For the text-containing cell, return its midpoint in [X, Y] coordinate format. 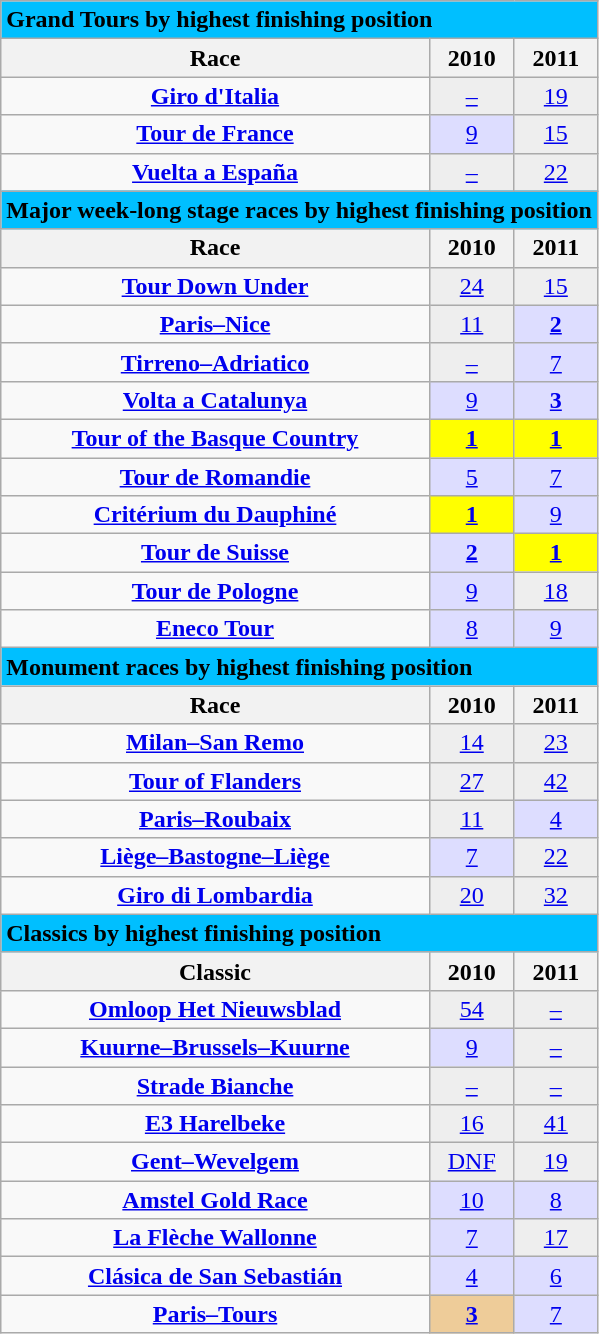
54 [472, 1009]
Tirreno–Adriatico [216, 362]
Milan–San Remo [216, 743]
Paris–Tours [216, 1314]
Classics by highest finishing position [300, 933]
Tour de Suisse [216, 553]
Major week-long stage races by highest finishing position [300, 210]
Giro di Lombardia [216, 895]
6 [556, 1276]
Volta a Catalunya [216, 400]
Omloop Het Nieuwsblad [216, 1009]
Liège–Bastogne–Liège [216, 857]
42 [556, 781]
Grand Tours by highest finishing position [300, 20]
E3 Harelbeke [216, 1124]
5 [472, 477]
Gent–Wevelgem [216, 1162]
Tour de Romandie [216, 477]
Tour de Pologne [216, 591]
Clásica de San Sebastián [216, 1276]
Kuurne–Brussels–Kuurne [216, 1047]
24 [472, 286]
Critérium du Dauphiné [216, 515]
Amstel Gold Race [216, 1200]
20 [472, 895]
27 [472, 781]
17 [556, 1238]
La Flèche Wallonne [216, 1238]
32 [556, 895]
18 [556, 591]
Tour of the Basque Country [216, 438]
10 [472, 1200]
Tour of Flanders [216, 781]
Vuelta a España [216, 172]
14 [472, 743]
16 [472, 1124]
41 [556, 1124]
Strade Bianche [216, 1085]
Monument races by highest finishing position [300, 667]
DNF [472, 1162]
Classic [216, 971]
Eneco Tour [216, 629]
Paris–Nice [216, 324]
23 [556, 743]
Tour de France [216, 134]
Tour Down Under [216, 286]
Paris–Roubaix [216, 819]
Giro d'Italia [216, 96]
